Search for the cell housing the specified text and yield its [x, y] center coordinate. 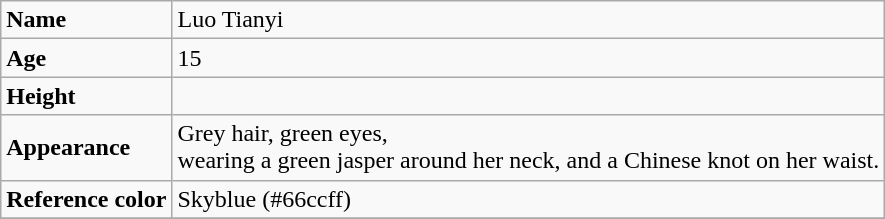
Luo Tianyi [528, 20]
Appearance [86, 148]
Age [86, 58]
Reference color [86, 199]
Name [86, 20]
Grey hair, green eyes,wearing a green jasper around her neck, and a Chinese knot on her waist. [528, 148]
Skyblue (#66ccff) [528, 199]
15 [528, 58]
Height [86, 96]
